Capture the cell that displays the provided text and extract its (X, Y) central coordinate. 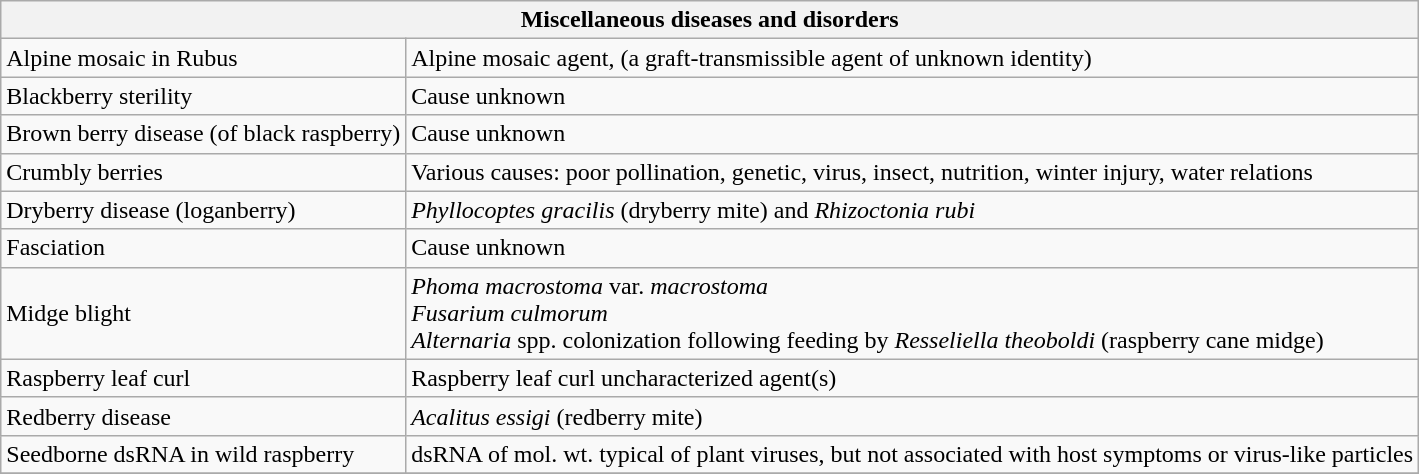
Alpine mosaic agent, (a graft-transmissible agent of unknown identity) (912, 58)
Midge blight (204, 313)
Alpine mosaic in Rubus (204, 58)
Miscellaneous diseases and disorders (710, 20)
Raspberry leaf curl (204, 378)
Fasciation (204, 248)
dsRNA of mol. wt. typical of plant viruses, but not associated with host symptoms or virus-like particles (912, 454)
Acalitus essigi (redberry mite) (912, 416)
Blackberry sterility (204, 96)
Redberry disease (204, 416)
Phoma macrostoma var. macrostomaFusarium culmorum Alternaria spp. colonization following feeding by Resseliella theoboldi (raspberry cane midge) (912, 313)
Phyllocoptes gracilis (dryberry mite) and Rhizoctonia rubi (912, 210)
Various causes: poor pollination, genetic, virus, insect, nutrition, winter injury, water relations (912, 172)
Raspberry leaf curl uncharacterized agent(s) (912, 378)
Brown berry disease (of black raspberry) (204, 134)
Dryberry disease (loganberry) (204, 210)
Crumbly berries (204, 172)
Seedborne dsRNA in wild raspberry (204, 454)
